Output the [X, Y] coordinate of the center of the cell containing the given text.  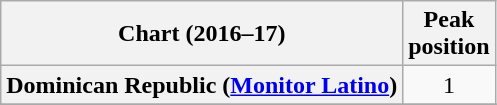
1 [449, 85]
Chart (2016–17) [202, 34]
Dominican Republic (Monitor Latino) [202, 85]
Peakposition [449, 34]
